Extract the (x, y) coordinate from the center of the cell holding the provided text.  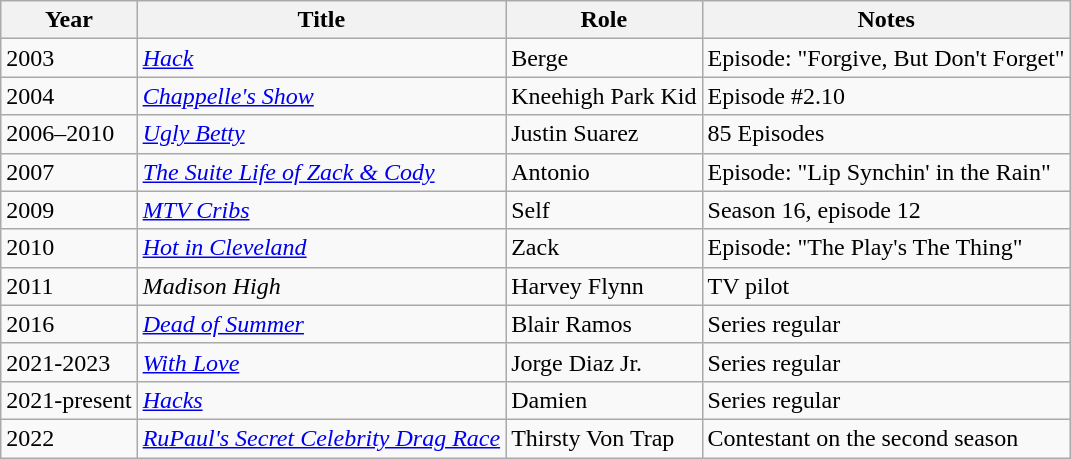
Episode: "The Play's The Thing" (886, 248)
2010 (69, 248)
Self (604, 210)
Thirsty Von Trap (604, 438)
With Love (322, 362)
Role (604, 20)
Dead of Summer (322, 324)
Antonio (604, 172)
Harvey Flynn (604, 286)
2007 (69, 172)
2016 (69, 324)
2021-2023 (69, 362)
The Suite Life of Zack & Cody (322, 172)
2022 (69, 438)
Blair Ramos (604, 324)
Ugly Betty (322, 134)
Episode: "Forgive, But Don't Forget" (886, 58)
Title (322, 20)
Season 16, episode 12 (886, 210)
2021-present (69, 400)
Hacks (322, 400)
RuPaul's Secret Celebrity Drag Race (322, 438)
Kneehigh Park Kid (604, 96)
Zack (604, 248)
Madison High (322, 286)
Contestant on the second season (886, 438)
Jorge Diaz Jr. (604, 362)
2003 (69, 58)
Hack (322, 58)
Chappelle's Show (322, 96)
2009 (69, 210)
Hot in Cleveland (322, 248)
2011 (69, 286)
Episode #2.10 (886, 96)
Year (69, 20)
2004 (69, 96)
TV pilot (886, 286)
Episode: "Lip Synchin' in the Rain" (886, 172)
Damien (604, 400)
2006–2010 (69, 134)
Justin Suarez (604, 134)
Notes (886, 20)
MTV Cribs (322, 210)
Berge (604, 58)
85 Episodes (886, 134)
